For the text-containing cell, return its midpoint in [x, y] coordinate format. 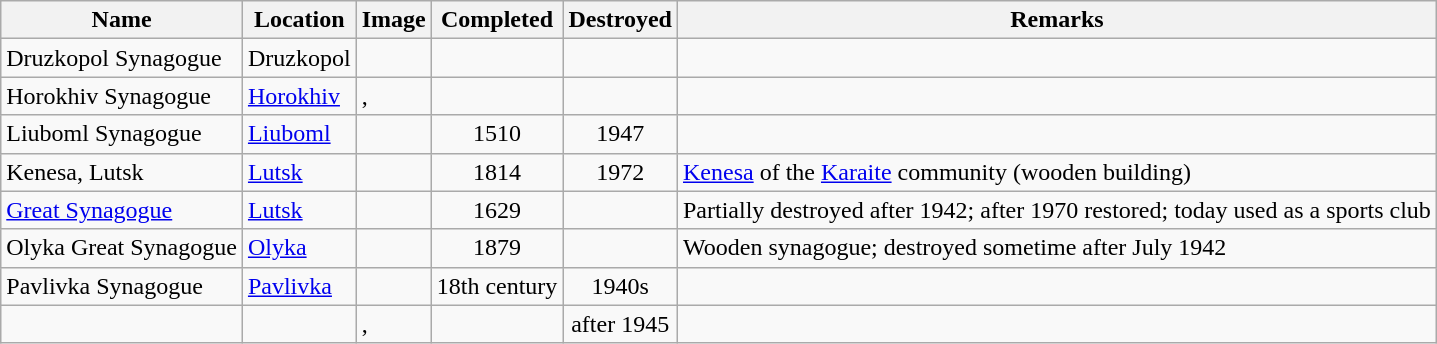
Kenesa, Lutsk [122, 172]
Destroyed [620, 20]
Wooden synagogue; destroyed sometime after July 1942 [1056, 248]
Location [299, 20]
Liuboml [299, 134]
Name [122, 20]
Horokhiv [299, 96]
after 1945 [620, 324]
Druzkopol [299, 58]
Horokhiv Synagogue [122, 96]
Pavlivka [299, 286]
1510 [497, 134]
Partially destroyed after 1942; after 1970 restored; today used as a sports club [1056, 210]
Great Synagogue [122, 210]
Pavlivka Synagogue [122, 286]
1940s [620, 286]
Completed [497, 20]
1814 [497, 172]
Image [394, 20]
Liuboml Synagogue [122, 134]
Kenesa of the Karaite community (wooden building) [1056, 172]
1972 [620, 172]
18th century [497, 286]
1947 [620, 134]
1629 [497, 210]
Olyka Great Synagogue [122, 248]
Olyka [299, 248]
Druzkopol Synagogue [122, 58]
1879 [497, 248]
Remarks [1056, 20]
